Locate the cell with the specified text and output its (x, y) center coordinate. 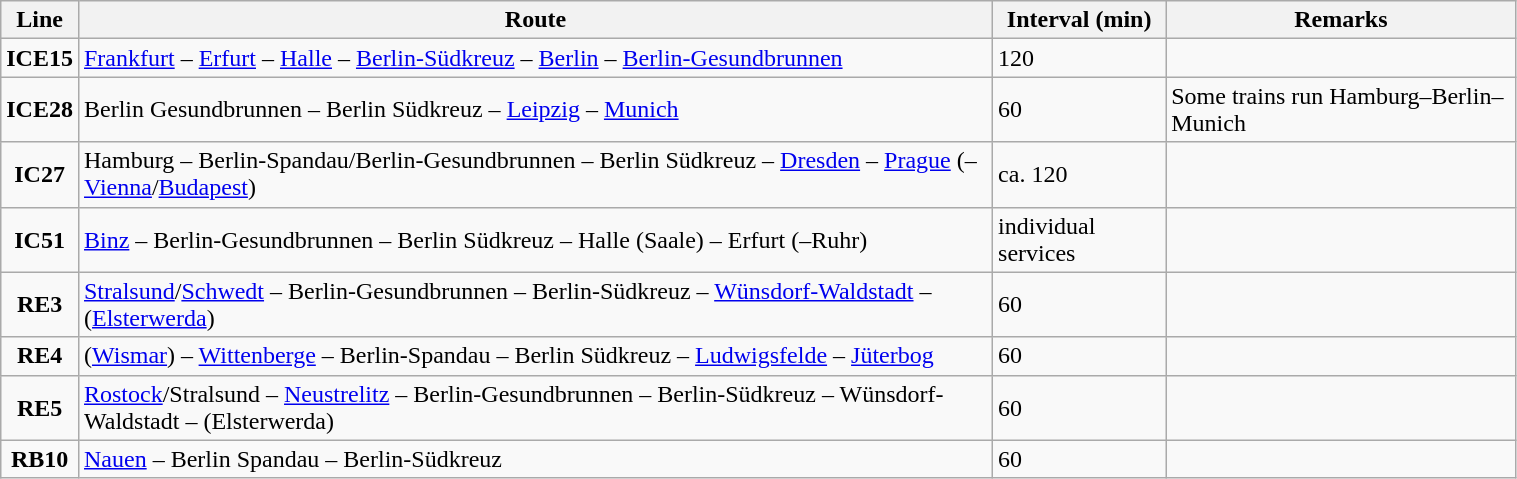
Binz – Berlin-Gesundbrunnen – Berlin Südkreuz – Halle (Saale) – Erfurt (–Ruhr) (535, 240)
individual services (1080, 240)
ICE28 (40, 110)
Frankfurt – Erfurt – Halle – Berlin-Südkreuz – Berlin – Berlin-Gesundbrunnen (535, 58)
ca. 120 (1080, 174)
RE5 (40, 408)
Route (535, 20)
IC27 (40, 174)
IC51 (40, 240)
RB10 (40, 459)
Hamburg – Berlin-Spandau/Berlin-Gesundbrunnen – Berlin Südkreuz – Dresden – Prague (–Vienna/Budapest) (535, 174)
Line (40, 20)
Berlin Gesundbrunnen – Berlin Südkreuz – Leipzig – Munich (535, 110)
Rostock/Stralsund – Neustrelitz – Berlin-Gesundbrunnen – Berlin-Südkreuz – Wünsdorf-Waldstadt – (Elsterwerda) (535, 408)
ICE15 (40, 58)
RE4 (40, 356)
(Wismar) – Wittenberge – Berlin-Spandau – Berlin Südkreuz – Ludwigsfelde – Jüterbog (535, 356)
Some trains run Hamburg–Berlin–Munich (1341, 110)
Remarks (1341, 20)
Nauen – Berlin Spandau – Berlin-Südkreuz (535, 459)
Interval (min) (1080, 20)
120 (1080, 58)
Stralsund/Schwedt – Berlin-Gesundbrunnen – Berlin-Südkreuz – Wünsdorf-Waldstadt – (Elsterwerda) (535, 304)
RE3 (40, 304)
